Extract the (X, Y) coordinate from the center of the cell holding the provided text.  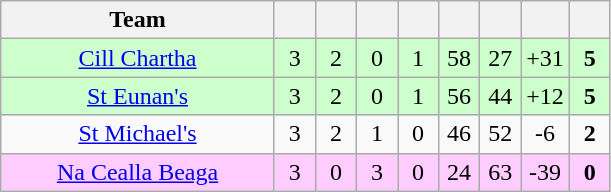
52 (500, 134)
+12 (546, 96)
-39 (546, 172)
24 (460, 172)
Team (138, 20)
44 (500, 96)
St Michael's (138, 134)
56 (460, 96)
58 (460, 58)
St Eunan's (138, 96)
Na Cealla Beaga (138, 172)
63 (500, 172)
Cill Chartha (138, 58)
-6 (546, 134)
+31 (546, 58)
27 (500, 58)
46 (460, 134)
